Pinpoint the cell where the given text exists, returning its [X, Y] midpoint coordinate. 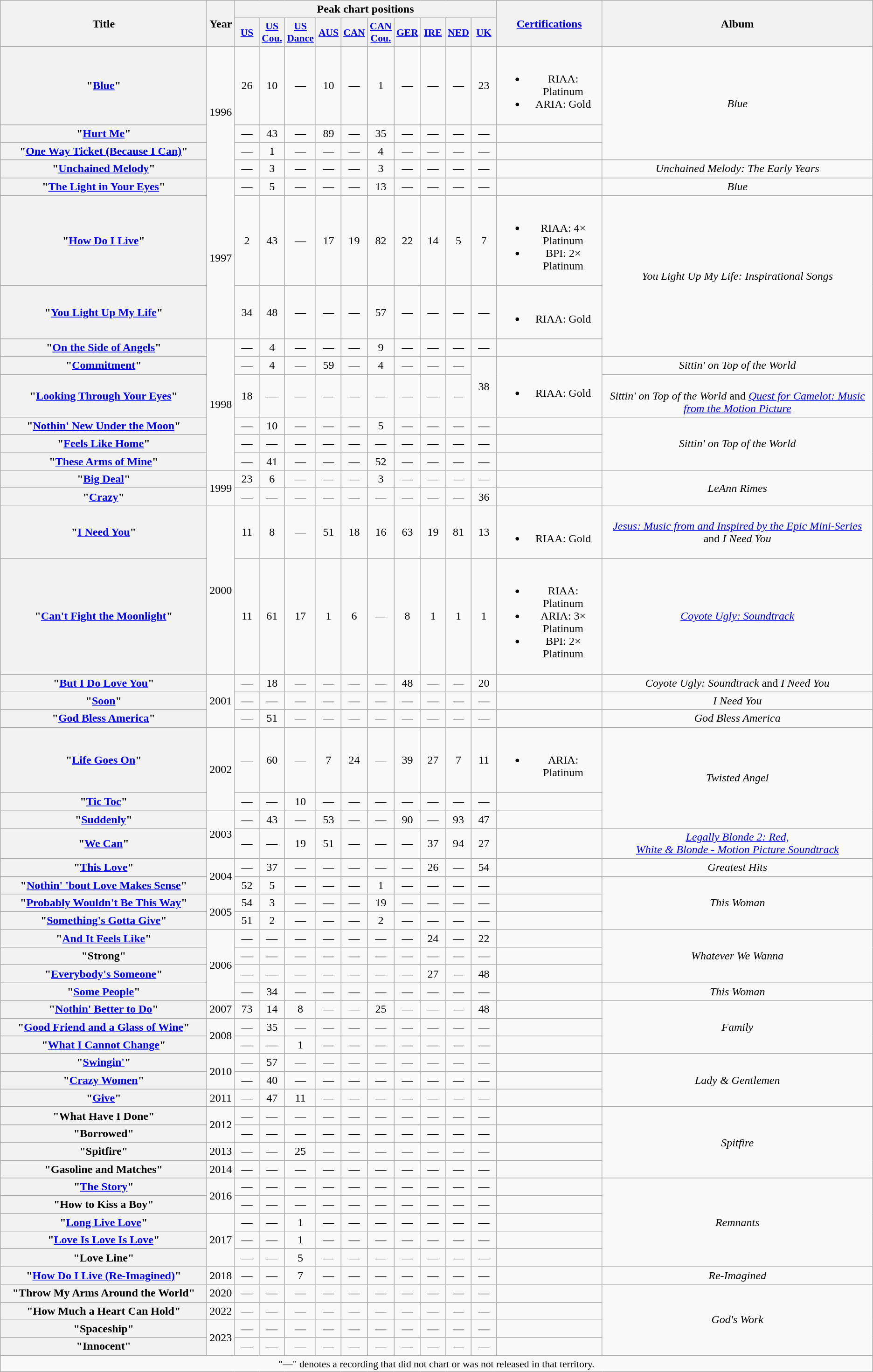
God Bless America [737, 718]
"Feels Like Home" [104, 444]
NED [458, 33]
GER [408, 33]
"What Have I Done" [104, 1116]
CAN [354, 33]
94 [458, 843]
2005 [221, 912]
"Borrowed" [104, 1133]
Legally Blonde 2: Red,White & Blonde - Motion Picture Soundtrack [737, 843]
I Need You [737, 701]
2006 [221, 965]
US Dance [300, 33]
"Probably Wouldn't Be This Way" [104, 903]
"Tic Toc" [104, 801]
"Life Goes On" [104, 760]
2010 [221, 1071]
Unchained Melody: The Early Years [737, 169]
"But I Do Love You" [104, 683]
1996 [221, 112]
2002 [221, 769]
53 [328, 819]
63 [408, 532]
Re-Imagined [737, 1275]
Certifications [549, 23]
2004 [221, 876]
"Looking Through Your Eyes" [104, 395]
Spitfire [737, 1142]
89 [328, 133]
"Unchained Melody" [104, 169]
LeAnn Rimes [737, 488]
"Hurt Me" [104, 133]
Greatest Hits [737, 867]
Coyote Ugly: Soundtrack [737, 616]
Album [737, 23]
"Love Line" [104, 1258]
2008 [221, 1036]
20 [484, 683]
2012 [221, 1124]
2022 [221, 1311]
"Everybody's Someone" [104, 974]
9 [381, 347]
"The Light in Your Eyes" [104, 186]
"One Way Ticket (Because I Can)" [104, 151]
US [247, 33]
73 [247, 1009]
"Suddenly" [104, 819]
CANCou. [381, 33]
60 [272, 760]
Peak chart positions [366, 9]
Twisted Angel [737, 778]
16 [381, 532]
RIAA: PlatinumARIA: 3× PlatinumBPI: 2× Platinum [549, 616]
2011 [221, 1098]
RIAA: 4× PlatinumBPI: 2× Platinum [549, 241]
UK [484, 33]
2014 [221, 1169]
"Crazy Women" [104, 1080]
38 [484, 386]
"Swingin'" [104, 1062]
You Light Up My Life: Inspirational Songs [737, 276]
1999 [221, 488]
2000 [221, 590]
Remnants [737, 1222]
2007 [221, 1009]
"Spaceship" [104, 1329]
41 [272, 462]
"—" denotes a recording that did not chart or was not released in that territory. [436, 1364]
"Nothin' 'bout Love Makes Sense" [104, 885]
"Love Is Love Is Love" [104, 1240]
"How to Kiss a Boy" [104, 1205]
"We Can" [104, 843]
"Long Live Love" [104, 1222]
"Big Deal" [104, 479]
IRE [433, 33]
Sittin' on Top of the World and Quest for Camelot: Music from the Motion Picture [737, 395]
93 [458, 819]
"Some People" [104, 992]
Year [221, 23]
2020 [221, 1293]
Whatever We Wanna [737, 956]
"Crazy" [104, 497]
Coyote Ugly: Soundtrack and I Need You [737, 683]
"God Bless America" [104, 718]
2001 [221, 701]
"Gasoline and Matches" [104, 1169]
"Innocent" [104, 1346]
2018 [221, 1275]
82 [381, 241]
"This Love" [104, 867]
RIAA: PlatinumARIA: Gold [549, 86]
"Give" [104, 1098]
"On the Side of Angels" [104, 347]
"The Story" [104, 1187]
61 [272, 616]
"Strong" [104, 956]
39 [408, 760]
Jesus: Music from and Inspired by the Epic Mini-Series and I Need You [737, 532]
"Nothin' Better to Do" [104, 1009]
Title [104, 23]
1997 [221, 258]
"What I Cannot Change" [104, 1045]
God's Work [737, 1320]
81 [458, 532]
AUS [328, 33]
"And It Feels Like" [104, 938]
1998 [221, 404]
"Commitment" [104, 365]
Lady & Gentlemen [737, 1080]
2003 [221, 834]
ARIA: Platinum [549, 760]
36 [484, 497]
2023 [221, 1338]
Family [737, 1027]
"How Much a Heart Can Hold" [104, 1311]
"Soon" [104, 701]
"Nothin' New Under the Moon" [104, 426]
"Blue" [104, 86]
"Something's Gotta Give" [104, 921]
2016 [221, 1196]
2017 [221, 1240]
59 [328, 365]
"These Arms of Mine" [104, 462]
"How Do I Live (Re-Imagined)" [104, 1275]
2013 [221, 1151]
"Throw My Arms Around the World" [104, 1293]
"Spitfire" [104, 1151]
"I Need You" [104, 532]
90 [408, 819]
"Good Friend and a Glass of Wine" [104, 1027]
USCou. [272, 33]
40 [272, 1080]
"How Do I Live" [104, 241]
"You Light Up My Life" [104, 312]
"Can't Fight the Moonlight" [104, 616]
